Capture the cell that displays the provided text and extract its (X, Y) central coordinate. 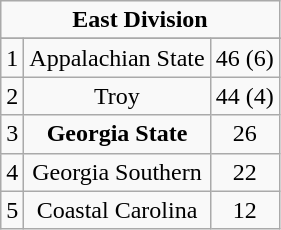
46 (6) (244, 58)
44 (4) (244, 96)
26 (244, 134)
1 (12, 58)
3 (12, 134)
Coastal Carolina (117, 210)
4 (12, 172)
Georgia Southern (117, 172)
Georgia State (117, 134)
East Division (140, 20)
5 (12, 210)
Appalachian State (117, 58)
Troy (117, 96)
2 (12, 96)
22 (244, 172)
12 (244, 210)
